From the cell containing the given text, extract its center point as [x, y] coordinate. 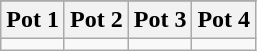
Pot 4 [224, 20]
Pot 1 [33, 20]
Pot 3 [160, 20]
Pot 2 [96, 20]
